Determine the (X, Y) coordinate at the center of the cell enclosing the given text.  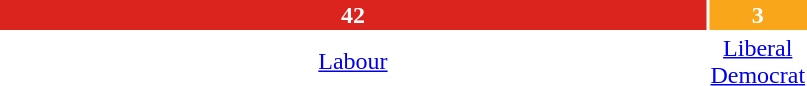
3 (758, 15)
42 (353, 15)
